Output the (x, y) coordinate of the center of the cell containing the given text.  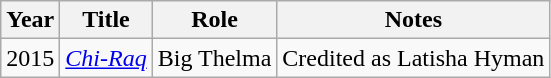
Year (30, 20)
Big Thelma (214, 58)
2015 (30, 58)
Title (106, 20)
Chi-Raq (106, 58)
Role (214, 20)
Notes (414, 20)
Credited as Latisha Hyman (414, 58)
